Search for the cell housing the specified text and yield its [x, y] center coordinate. 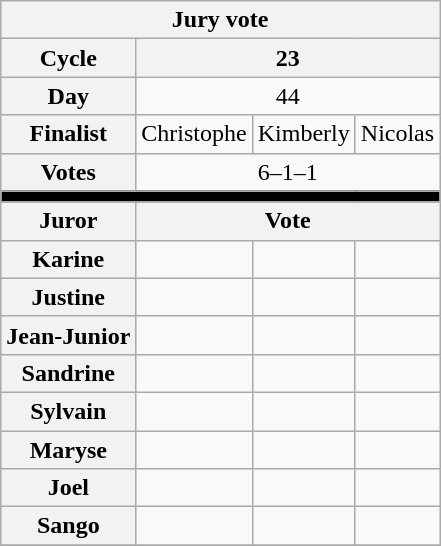
Votes [68, 172]
Finalist [68, 134]
Juror [68, 221]
Sylvain [68, 411]
Christophe [194, 134]
Sango [68, 526]
Day [68, 96]
Jury vote [220, 20]
Sandrine [68, 373]
Jean-Junior [68, 335]
Cycle [68, 58]
Karine [68, 259]
44 [288, 96]
Joel [68, 488]
6–1–1 [288, 172]
Kimberly [304, 134]
Nicolas [397, 134]
23 [288, 58]
Maryse [68, 449]
Vote [288, 221]
Justine [68, 297]
